Pinpoint the cell where the given text exists, returning its [x, y] midpoint coordinate. 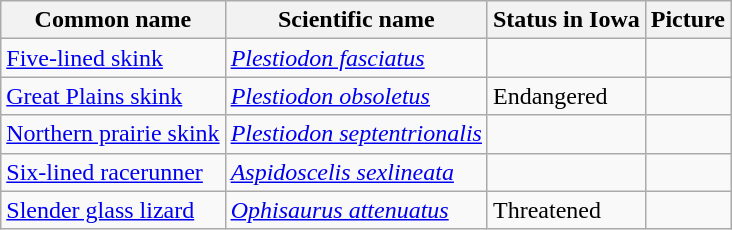
Great Plains skink [113, 96]
Five-lined skink [113, 58]
Picture [688, 20]
Endangered [566, 96]
Plestiodon obsoletus [356, 96]
Plestiodon fasciatus [356, 58]
Ophisaurus attenuatus [356, 210]
Northern prairie skink [113, 134]
Aspidoscelis sexlineata [356, 172]
Slender glass lizard [113, 210]
Six-lined racerunner [113, 172]
Status in Iowa [566, 20]
Common name [113, 20]
Scientific name [356, 20]
Plestiodon septentrionalis [356, 134]
Threatened [566, 210]
